Provide the [X, Y] coordinate of the cell's center where the given text is located.  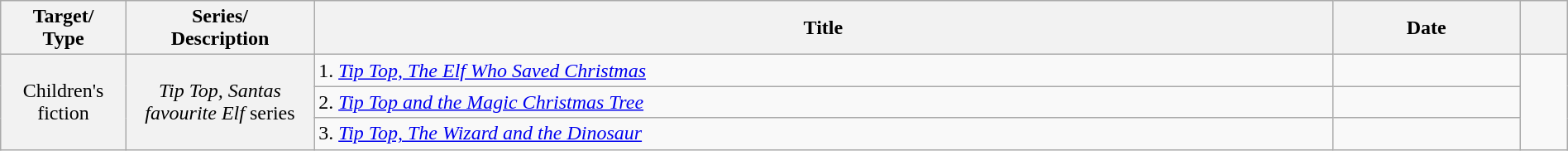
2. Tip Top and the Magic Christmas Tree [824, 102]
Title [824, 28]
Series/Description [220, 28]
Tip Top, Santas favourite Elf series [220, 102]
Children'sfiction [64, 102]
Target/Type [64, 28]
Date [1426, 28]
3. Tip Top, The Wizard and the Dinosaur [824, 134]
1. Tip Top, The Elf Who Saved Christmas [824, 71]
